Determine the (x, y) coordinate at the center of the cell enclosing the given text.  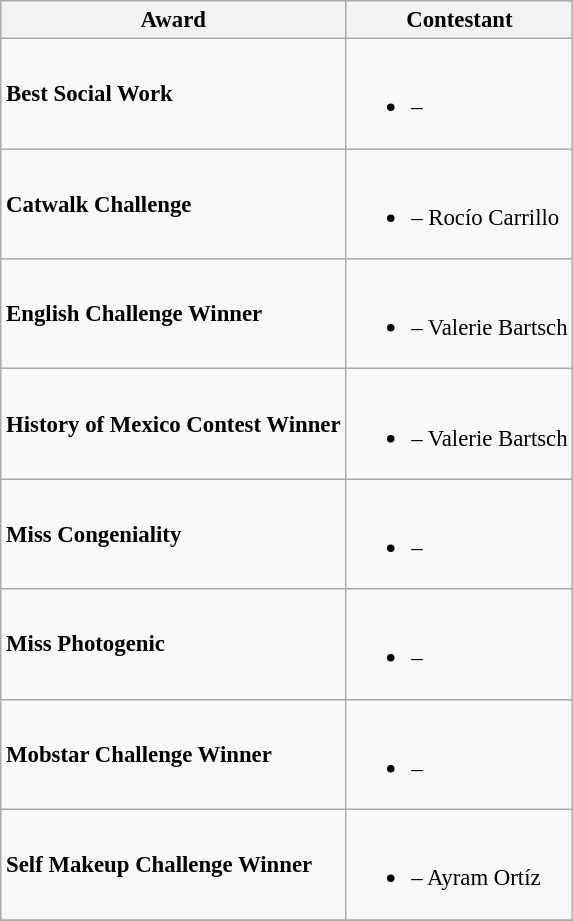
Self Makeup Challenge Winner (174, 865)
Catwalk Challenge (174, 204)
– Ayram Ortíz (460, 865)
Miss Photogenic (174, 644)
Best Social Work (174, 94)
Miss Congeniality (174, 534)
Mobstar Challenge Winner (174, 754)
– Rocío Carrillo (460, 204)
English Challenge Winner (174, 314)
Award (174, 20)
History of Mexico Contest Winner (174, 424)
Contestant (460, 20)
